Pinpoint the cell where the given text exists, returning its (X, Y) midpoint coordinate. 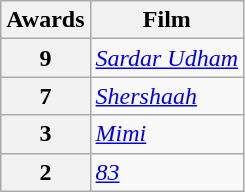
7 (46, 96)
Mimi (167, 134)
9 (46, 58)
Shershaah (167, 96)
Awards (46, 20)
2 (46, 172)
83 (167, 172)
Sardar Udham (167, 58)
3 (46, 134)
Film (167, 20)
